For the text-containing cell, return its midpoint in (X, Y) coordinate format. 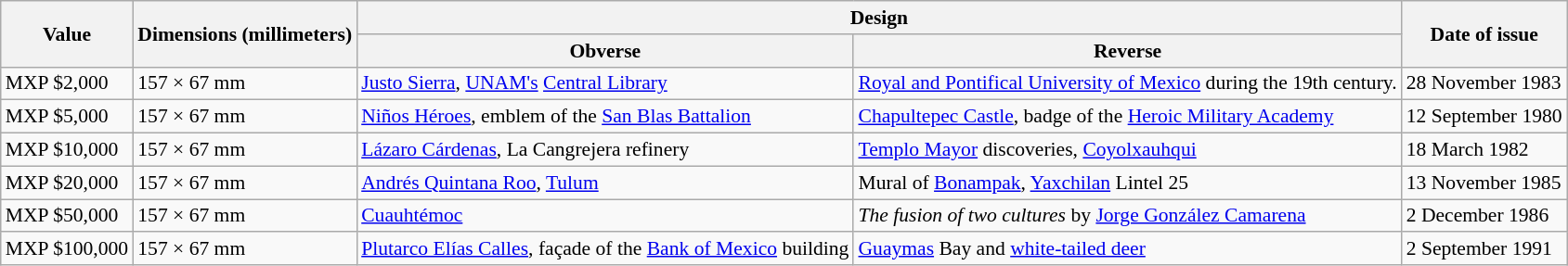
12 September 1980 (1484, 117)
Date of issue (1484, 33)
18 March 1982 (1484, 150)
Royal and Pontifical University of Mexico during the 19th century. (1127, 83)
Value (67, 33)
Cuauhtémoc (605, 216)
Dimensions (millimeters) (245, 33)
Reverse (1127, 51)
28 November 1983 (1484, 83)
The fusion of two cultures by Jorge González Camarena (1127, 216)
Andrés Quintana Roo, Tulum (605, 183)
Chapultepec Castle, badge of the Heroic Military Academy (1127, 117)
2 September 1991 (1484, 249)
Justo Sierra, UNAM's Central Library (605, 83)
Plutarco Elías Calles, façade of the Bank of Mexico building (605, 249)
2 December 1986 (1484, 216)
MXP $20,000 (67, 183)
MXP $10,000 (67, 150)
Mural of Bonampak, Yaxchilan Lintel 25 (1127, 183)
MXP $50,000 (67, 216)
MXP $2,000 (67, 83)
Lázaro Cárdenas, La Cangrejera refinery (605, 150)
Templo Mayor discoveries, Coyolxauhqui (1127, 150)
Design (879, 18)
13 November 1985 (1484, 183)
Niños Héroes, emblem of the San Blas Battalion (605, 117)
MXP $5,000 (67, 117)
Obverse (605, 51)
Guaymas Bay and white-tailed deer (1127, 249)
MXP $100,000 (67, 249)
